Return (x, y) of the center of cell containing provided text 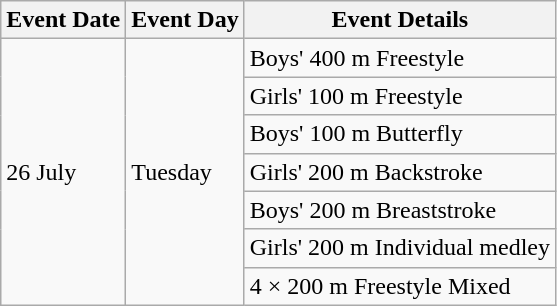
Boys' 400 m Freestyle (400, 58)
Event Details (400, 20)
Tuesday (185, 172)
Event Date (64, 20)
Boys' 100 m Butterfly (400, 134)
Boys' 200 m Breaststroke (400, 210)
Girls' 200 m Individual medley (400, 248)
Event Day (185, 20)
26 July (64, 172)
Girls' 100 m Freestyle (400, 96)
Girls' 200 m Backstroke (400, 172)
4 × 200 m Freestyle Mixed (400, 286)
